Find where the given text appears and provide that cell's center as (x, y) coordinate. 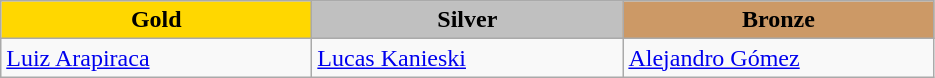
Bronze (778, 20)
Luiz Arapiraca (156, 58)
Lucas Kanieski (468, 58)
Gold (156, 20)
Alejandro Gómez (778, 58)
Silver (468, 20)
